Return the (x, y) coordinate for the center point of the cell that contains the specified text.  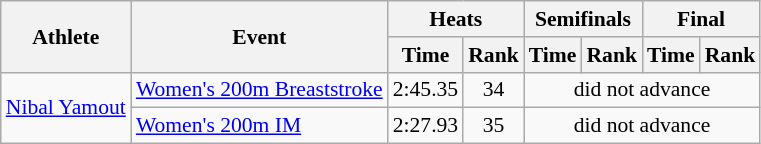
Heats (456, 19)
Athlete (66, 36)
35 (494, 126)
Women's 200m Breaststroke (260, 90)
2:45.35 (426, 90)
Final (701, 19)
Semifinals (583, 19)
2:27.93 (426, 126)
Nibal Yamout (66, 108)
Event (260, 36)
Women's 200m IM (260, 126)
34 (494, 90)
